Pinpoint the cell where the given text exists, returning its (x, y) midpoint coordinate. 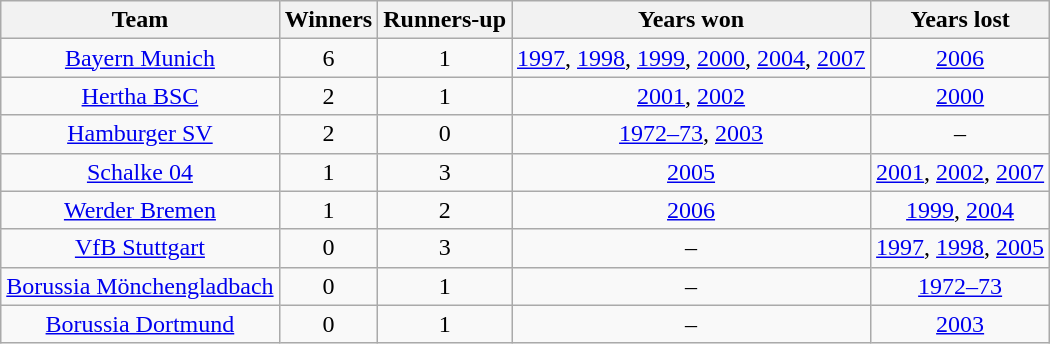
Borussia Dortmund (140, 324)
Years lost (960, 20)
2001, 2002, 2007 (960, 172)
2005 (692, 172)
Bayern Munich (140, 58)
VfB Stuttgart (140, 248)
2001, 2002 (692, 96)
1972–73, 2003 (692, 134)
Winners (328, 20)
Team (140, 20)
1972–73 (960, 286)
1997, 1998, 1999, 2000, 2004, 2007 (692, 58)
2003 (960, 324)
Hamburger SV (140, 134)
Werder Bremen (140, 210)
Borussia Mönchengladbach (140, 286)
1997, 1998, 2005 (960, 248)
1999, 2004 (960, 210)
6 (328, 58)
Hertha BSC (140, 96)
Years won (692, 20)
2000 (960, 96)
Runners-up (445, 20)
Schalke 04 (140, 172)
